Provide the (x, y) coordinate of the cell's center where the given text is located.  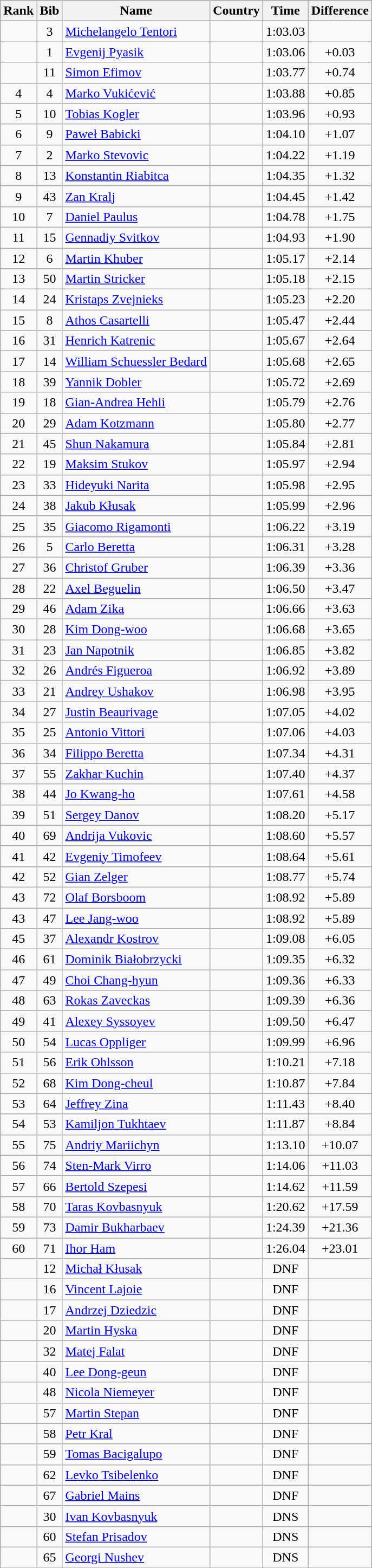
+4.31 (340, 753)
Jo Kwang-ho (136, 794)
William Schuessler Bedard (136, 361)
1:05.79 (285, 403)
1:09.36 (285, 980)
Petr Kral (136, 1434)
+8.84 (340, 1124)
1:07.06 (285, 733)
1:08.20 (285, 815)
1:09.50 (285, 1021)
Marko Vukićević (136, 93)
1:05.72 (285, 382)
1:05.68 (285, 361)
1:05.97 (285, 464)
1:03.06 (285, 52)
Andrija Vukovic (136, 835)
73 (50, 1227)
1:04.93 (285, 237)
74 (50, 1165)
+3.65 (340, 630)
44 (50, 794)
+6.36 (340, 1001)
+8.40 (340, 1104)
Difference (340, 11)
Tobias Kogler (136, 114)
1:03.03 (285, 31)
Marko Stevovic (136, 155)
+10.07 (340, 1145)
Adam Kotzmann (136, 423)
Christof Gruber (136, 567)
1:06.98 (285, 691)
+2.77 (340, 423)
+2.94 (340, 464)
1:09.35 (285, 960)
+7.18 (340, 1062)
1:09.39 (285, 1001)
Martin Stepan (136, 1413)
1:08.60 (285, 835)
Giacomo Rigamonti (136, 526)
+1.75 (340, 217)
Shun Nakamura (136, 444)
1:11.87 (285, 1124)
Zan Kralj (136, 196)
63 (50, 1001)
1:14.06 (285, 1165)
Lucas Oppliger (136, 1042)
Name (136, 11)
Jan Napotnik (136, 650)
1:05.47 (285, 320)
1:06.50 (285, 588)
+1.19 (340, 155)
Henrich Katrenic (136, 341)
+4.03 (340, 733)
Alexey Syssoyev (136, 1021)
Gian Zelger (136, 877)
+6.96 (340, 1042)
Antonio Vittori (136, 733)
+1.07 (340, 134)
Rokas Zaveckas (136, 1001)
+3.28 (340, 547)
Hideyuki Narita (136, 485)
70 (50, 1207)
Konstantin Riabitca (136, 176)
Andrés Figueroa (136, 671)
Axel Beguelin (136, 588)
Michał Kłusak (136, 1269)
72 (50, 897)
1:11.43 (285, 1104)
Georgi Nushev (136, 1557)
+0.85 (340, 93)
Carlo Beretta (136, 547)
Erik Ohlsson (136, 1062)
1:05.17 (285, 258)
+3.89 (340, 671)
1:07.34 (285, 753)
62 (50, 1475)
1:06.66 (285, 609)
Lee Dong-geun (136, 1372)
1:03.88 (285, 93)
Olaf Borsboom (136, 897)
65 (50, 1557)
+2.69 (340, 382)
1:06.85 (285, 650)
1:09.08 (285, 939)
1:26.04 (285, 1248)
1:04.10 (285, 134)
Levko Tsibelenko (136, 1475)
Michelangelo Tentori (136, 31)
Matej Falat (136, 1351)
+5.61 (340, 856)
Bib (50, 11)
Daniel Paulus (136, 217)
Filippo Beretta (136, 753)
Kim Dong-woo (136, 630)
+7.84 (340, 1083)
1:03.96 (285, 114)
+5.57 (340, 835)
1:03.77 (285, 73)
+3.47 (340, 588)
1:09.99 (285, 1042)
+17.59 (340, 1207)
+0.74 (340, 73)
1:05.80 (285, 423)
Zakhar Kuchin (136, 774)
+3.63 (340, 609)
Ihor Ham (136, 1248)
Maksim Stukov (136, 464)
Martin Stricker (136, 279)
+3.95 (340, 691)
Athos Casartelli (136, 320)
+1.32 (340, 176)
1:24.39 (285, 1227)
+6.05 (340, 939)
Andrey Ushakov (136, 691)
+0.93 (340, 114)
Jeffrey Zina (136, 1104)
Andriy Mariichyn (136, 1145)
Martin Khuber (136, 258)
71 (50, 1248)
+3.36 (340, 567)
Choi Chang-hyun (136, 980)
Gabriel Mains (136, 1495)
1:05.67 (285, 341)
Adam Zika (136, 609)
1:06.22 (285, 526)
1:06.39 (285, 567)
1:05.99 (285, 506)
+23.01 (340, 1248)
+2.64 (340, 341)
+3.82 (340, 650)
Dominik Białobrzycki (136, 960)
+21.36 (340, 1227)
1:10.21 (285, 1062)
+2.81 (340, 444)
1:06.92 (285, 671)
Rank (18, 11)
Kim Dong-cheul (136, 1083)
Andrzej Dziedzic (136, 1310)
64 (50, 1104)
Country (237, 11)
Tomas Bacigalupo (136, 1454)
Paweł Babicki (136, 134)
+6.33 (340, 980)
+5.74 (340, 877)
+2.44 (340, 320)
1:05.18 (285, 279)
+2.65 (340, 361)
Time (285, 11)
1:07.40 (285, 774)
1:04.45 (285, 196)
1:10.87 (285, 1083)
1:06.68 (285, 630)
61 (50, 960)
+0.03 (340, 52)
+6.32 (340, 960)
1 (50, 52)
1:07.05 (285, 712)
Taras Kovbasnyuk (136, 1207)
66 (50, 1186)
+1.90 (340, 237)
1:13.10 (285, 1145)
Nicola Niemeyer (136, 1392)
+6.47 (340, 1021)
Gennadiy Svitkov (136, 237)
Evgenij Pyasik (136, 52)
1:04.35 (285, 176)
1:20.62 (285, 1207)
1:05.84 (285, 444)
Ivan Kovbasnyuk (136, 1516)
+2.20 (340, 300)
+4.02 (340, 712)
1:08.64 (285, 856)
2 (50, 155)
+1.42 (340, 196)
+2.15 (340, 279)
Alexandr Kostrov (136, 939)
1:04.78 (285, 217)
Yannik Dobler (136, 382)
+2.14 (340, 258)
Martin Hyska (136, 1331)
+11.03 (340, 1165)
Lee Jang-woo (136, 918)
Stefan Prisadov (136, 1537)
Gian-Andrea Hehli (136, 403)
Kamiljon Tukhtaev (136, 1124)
69 (50, 835)
Jakub Kłusak (136, 506)
+11.59 (340, 1186)
+2.95 (340, 485)
+4.58 (340, 794)
+5.17 (340, 815)
+2.96 (340, 506)
Sten-Mark Virro (136, 1165)
68 (50, 1083)
Simon Efimov (136, 73)
1:07.61 (285, 794)
Damir Bukharbaev (136, 1227)
1:14.62 (285, 1186)
Sergey Danov (136, 815)
1:05.23 (285, 300)
Bertold Szepesi (136, 1186)
Kristaps Zvejnieks (136, 300)
+3.19 (340, 526)
Vincent Lajoie (136, 1290)
Justin Beaurivage (136, 712)
75 (50, 1145)
3 (50, 31)
1:08.77 (285, 877)
Evgeniy Timofeev (136, 856)
67 (50, 1495)
1:05.98 (285, 485)
1:06.31 (285, 547)
1:04.22 (285, 155)
+2.76 (340, 403)
+4.37 (340, 774)
